Identify which cell holds the provided text, then report its [x, y] central coordinate. 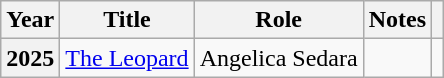
Year [30, 20]
The Leopard [127, 58]
Role [278, 20]
Notes [397, 20]
Angelica Sedara [278, 58]
Title [127, 20]
2025 [30, 58]
